Determine the (X, Y) coordinate at the center of the cell enclosing the given text.  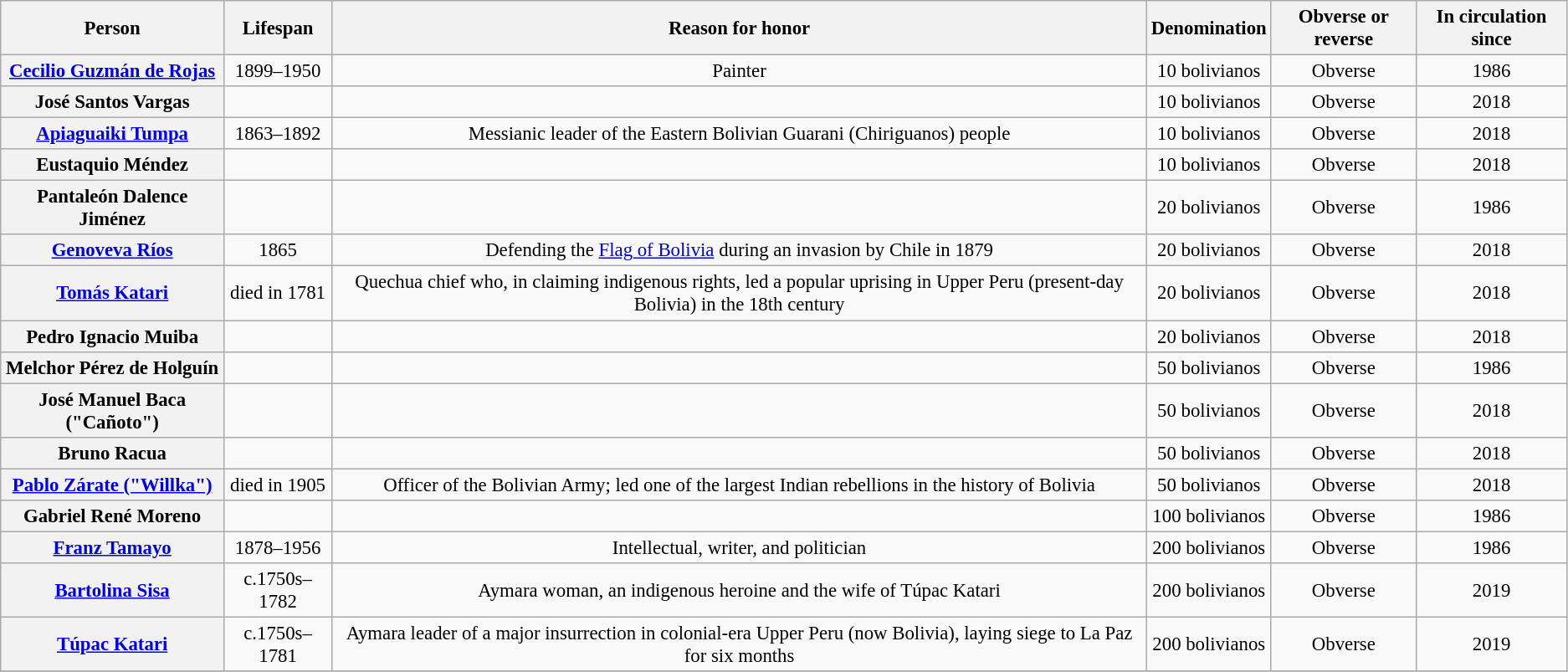
died in 1781 (278, 293)
Eustaquio Méndez (112, 165)
died in 1905 (278, 485)
Messianic leader of the Eastern Bolivian Guarani (Chiriguanos) people (740, 134)
Bruno Racua (112, 453)
Quechua chief who, in claiming indigenous rights, led a popular uprising in Upper Peru (present-day Bolivia) in the 18th century (740, 293)
Aymara leader of a major insurrection in colonial-era Upper Peru (now Bolivia), laying siege to La Paz for six months (740, 644)
José Manuel Baca ("Cañoto") (112, 410)
Intellectual, writer, and politician (740, 547)
Franz Tamayo (112, 547)
Túpac Katari (112, 644)
Officer of the Bolivian Army; led one of the largest Indian rebellions in the history of Bolivia (740, 485)
Denomination (1208, 28)
Cecilio Guzmán de Rojas (112, 71)
Pantaleón Dalence Jiménez (112, 208)
Apiaguaiki Tumpa (112, 134)
Painter (740, 71)
c.1750s–1781 (278, 644)
100 bolivianos (1208, 516)
Pedro Ignacio Muiba (112, 336)
Aymara woman, an indigenous heroine and the wife of Túpac Katari (740, 591)
Gabriel René Moreno (112, 516)
Genoveva Ríos (112, 250)
1899–1950 (278, 71)
Reason for honor (740, 28)
Melchor Pérez de Holguín (112, 367)
Pablo Zárate ("Willka") (112, 485)
In circulation since (1492, 28)
Bartolina Sisa (112, 591)
1865 (278, 250)
Person (112, 28)
Obverse or reverse (1344, 28)
Tomás Katari (112, 293)
Defending the Flag of Bolivia during an invasion by Chile in 1879 (740, 250)
José Santos Vargas (112, 102)
1863–1892 (278, 134)
Lifespan (278, 28)
1878–1956 (278, 547)
c.1750s–1782 (278, 591)
